Return the [x, y] coordinate for the center point of the cell that contains the specified text.  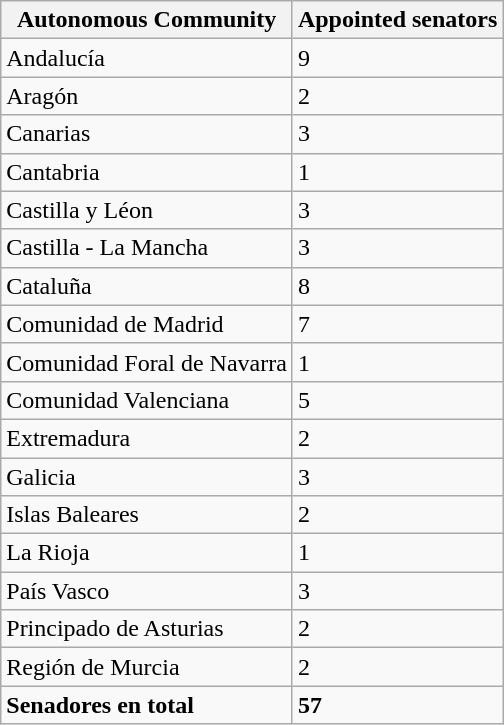
Senadores en total [147, 705]
Castilla - La Mancha [147, 248]
Cantabria [147, 172]
Cataluña [147, 286]
Andalucía [147, 58]
Autonomous Community [147, 20]
Castilla y Léon [147, 210]
Extremadura [147, 438]
Principado de Asturias [147, 629]
7 [397, 324]
Appointed senators [397, 20]
57 [397, 705]
Comunidad Valenciana [147, 400]
Galicia [147, 477]
9 [397, 58]
Canarias [147, 134]
Islas Baleares [147, 515]
País Vasco [147, 591]
Comunidad Foral de Navarra [147, 362]
8 [397, 286]
Comunidad de Madrid [147, 324]
Aragón [147, 96]
Región de Murcia [147, 667]
La Rioja [147, 553]
5 [397, 400]
